Search for the cell housing the specified text and yield its [x, y] center coordinate. 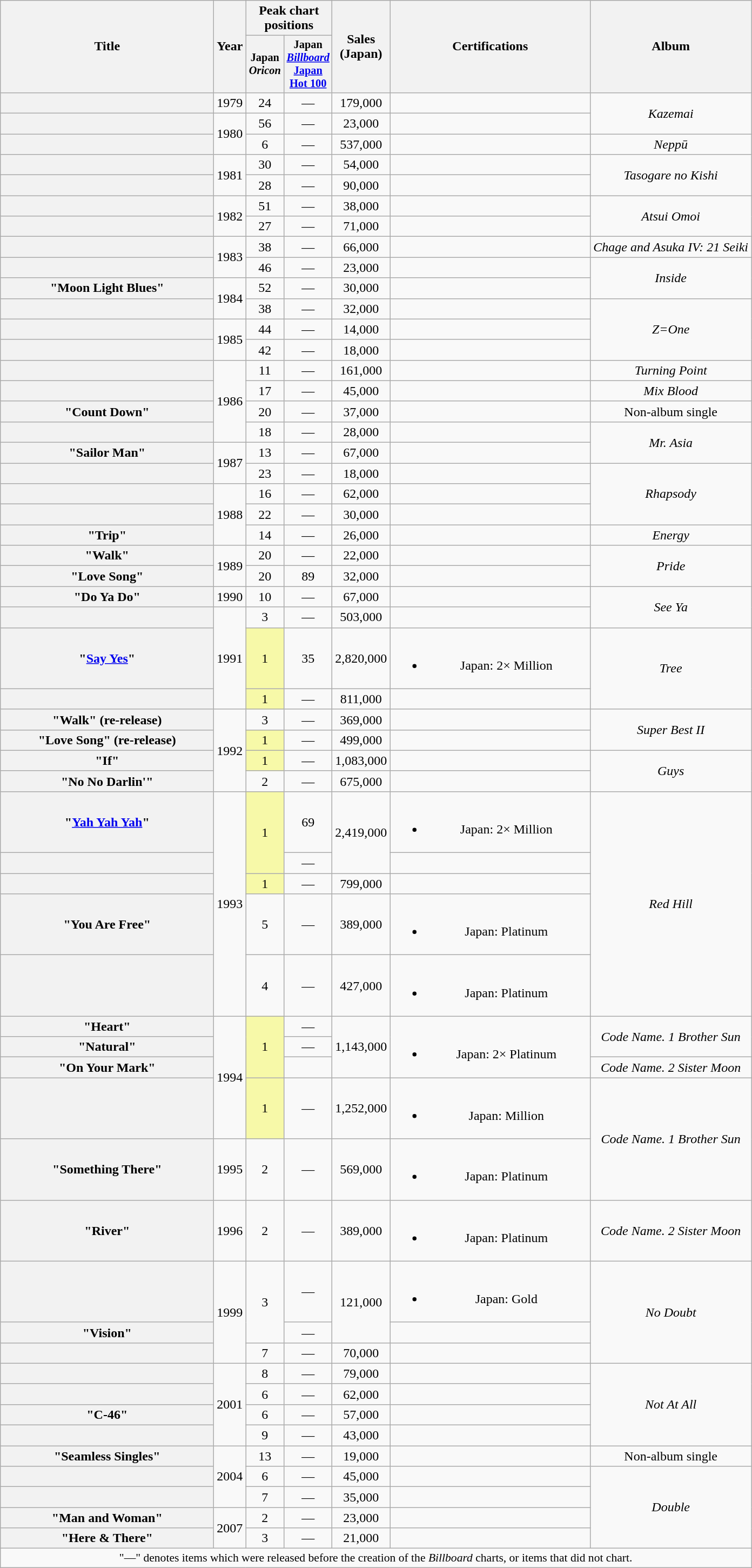
See Ya [671, 607]
811,000 [361, 699]
79,000 [361, 1373]
69 [308, 822]
Album [671, 46]
1,252,000 [361, 1108]
23 [265, 473]
Double [671, 1507]
369,000 [361, 719]
1992 [230, 750]
8 [265, 1373]
1988 [230, 515]
1985 [230, 339]
"Walk" (re-release) [107, 719]
Atsui Omoi [671, 216]
16 [265, 494]
Super Best II [671, 730]
Peak chart positions [289, 18]
89 [308, 576]
Kazemai [671, 113]
1980 [230, 134]
10 [265, 597]
Mr. Asia [671, 442]
Inside [671, 278]
2,419,000 [361, 832]
22,000 [361, 556]
2001 [230, 1404]
Title [107, 46]
JapanOricon [265, 64]
28 [265, 185]
"Vision" [107, 1332]
1989 [230, 566]
1983 [230, 257]
179,000 [361, 103]
Year [230, 46]
1,083,000 [361, 760]
Mix Blood [671, 391]
Z=One [671, 329]
51 [265, 206]
66,000 [361, 247]
52 [265, 288]
"You Are Free" [107, 924]
Certifications [491, 46]
22 [265, 515]
24 [265, 103]
1990 [230, 597]
"On Your Mark" [107, 1067]
"Do Ya Do" [107, 597]
30 [265, 165]
Not At All [671, 1404]
1995 [230, 1170]
1982 [230, 216]
70,000 [361, 1353]
Japan: Gold [491, 1292]
21,000 [361, 1538]
569,000 [361, 1170]
Japan: 2× Platinum [491, 1047]
503,000 [361, 617]
"—" denotes items which were released before the creation of the Billboard charts, or items that did not chart. [376, 1558]
35 [308, 658]
"Trip" [107, 535]
1993 [230, 904]
42 [265, 350]
"Love Song" [107, 576]
2004 [230, 1477]
JapanBillboardJapan Hot 100 [308, 64]
No Doubt [671, 1312]
46 [265, 268]
1984 [230, 298]
54,000 [361, 165]
35,000 [361, 1497]
2007 [230, 1528]
1994 [230, 1078]
"Love Song" (re-release) [107, 740]
Turning Point [671, 370]
14,000 [361, 329]
11 [265, 370]
44 [265, 329]
1987 [230, 463]
27 [265, 226]
"Heart" [107, 1026]
"No No Darlin'" [107, 781]
499,000 [361, 740]
Red Hill [671, 904]
"Here & There" [107, 1538]
26,000 [361, 535]
"Moon Light Blues" [107, 288]
90,000 [361, 185]
Tasogare no Kishi [671, 175]
1996 [230, 1230]
537,000 [361, 144]
799,000 [361, 884]
38,000 [361, 206]
Tree [671, 668]
Neppū [671, 144]
71,000 [361, 226]
"Sailor Man" [107, 453]
2,820,000 [361, 658]
"Seamless Singles" [107, 1456]
1979 [230, 103]
"Say Yes" [107, 658]
Sales(Japan) [361, 46]
1981 [230, 175]
19,000 [361, 1456]
"Yah Yah Yah" [107, 822]
Pride [671, 566]
4 [265, 986]
1986 [230, 401]
Rhapsody [671, 494]
17 [265, 391]
18 [265, 432]
"River" [107, 1230]
"Walk" [107, 556]
Chage and Asuka IV: 21 Seiki [671, 247]
"Natural" [107, 1047]
"Something There" [107, 1170]
"If" [107, 760]
1,143,000 [361, 1047]
Guys [671, 771]
9 [265, 1436]
675,000 [361, 781]
"Count Down" [107, 411]
161,000 [361, 370]
28,000 [361, 432]
Japan: Million [491, 1108]
"Man and Woman" [107, 1518]
121,000 [361, 1302]
43,000 [361, 1436]
1991 [230, 658]
427,000 [361, 986]
5 [265, 924]
14 [265, 535]
56 [265, 124]
"C-46" [107, 1414]
Energy [671, 535]
1999 [230, 1312]
57,000 [361, 1414]
37,000 [361, 411]
